Extract the (x, y) coordinate from the center of the cell holding the provided text.  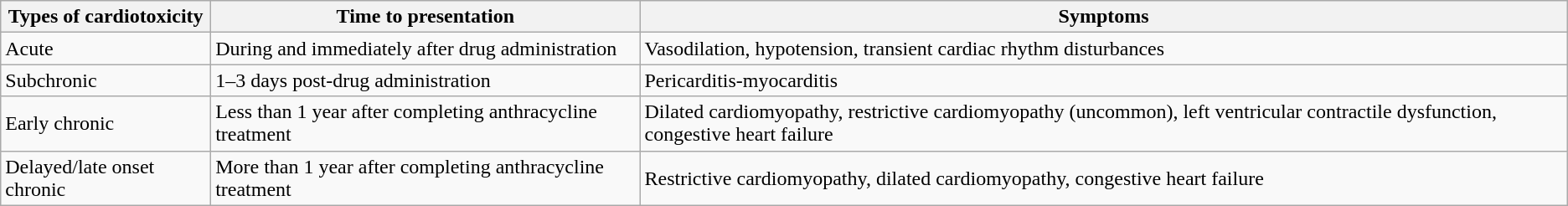
Pericarditis-myocarditis (1104, 80)
Vasodilation, hypotension, transient cardiac rhythm disturbances (1104, 49)
Time to presentation (426, 17)
Restrictive cardiomyopathy, dilated cardiomyopathy, congestive heart failure (1104, 178)
Subchronic (106, 80)
Dilated cardiomyopathy, restrictive cardiomyopathy (uncommon), left ventricular contractile dysfunction, congestive heart failure (1104, 124)
Symptoms (1104, 17)
Early chronic (106, 124)
Delayed/late onset chronic (106, 178)
Acute (106, 49)
1–3 days post-drug administration (426, 80)
Types of cardiotoxicity (106, 17)
During and immediately after drug administration (426, 49)
More than 1 year after completing anthracycline treatment (426, 178)
Less than 1 year after completing anthracycline treatment (426, 124)
